Detect which cell encompasses the target text, then output its [x, y] center coordinate. 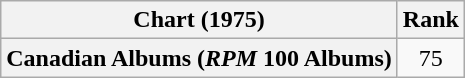
75 [430, 58]
Rank [430, 20]
Chart (1975) [200, 20]
Canadian Albums (RPM 100 Albums) [200, 58]
